Find where the given text appears and provide that cell's center as (x, y) coordinate. 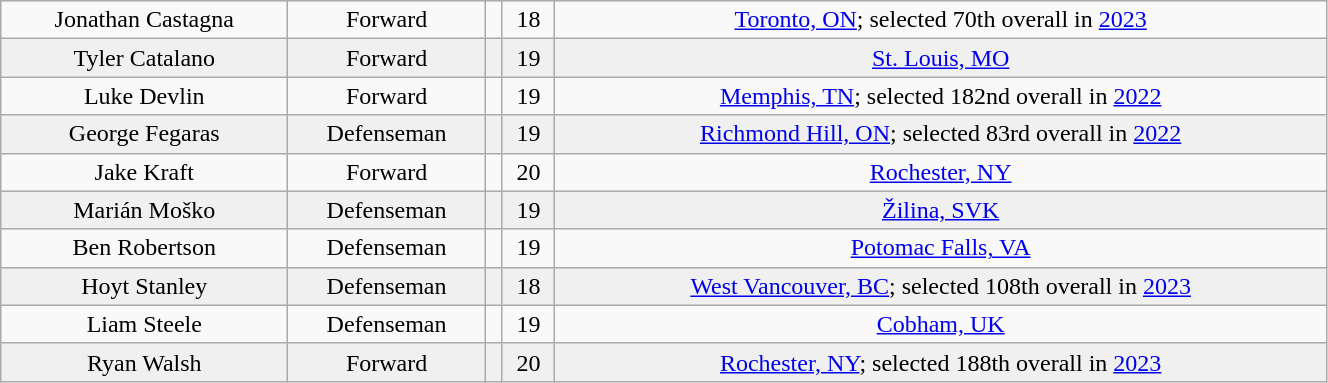
Cobham, UK (941, 324)
Ben Robertson (144, 248)
George Fegaras (144, 134)
Marián Moško (144, 210)
Toronto, ON; selected 70th overall in 2023 (941, 20)
Žilina, SVK (941, 210)
Memphis, TN; selected 182nd overall in 2022 (941, 96)
Richmond Hill, ON; selected 83rd overall in 2022 (941, 134)
Potomac Falls, VA (941, 248)
Rochester, NY; selected 188th overall in 2023 (941, 362)
St. Louis, MO (941, 58)
Jonathan Castagna (144, 20)
West Vancouver, BC; selected 108th overall in 2023 (941, 286)
Ryan Walsh (144, 362)
Luke Devlin (144, 96)
Rochester, NY (941, 172)
Hoyt Stanley (144, 286)
Jake Kraft (144, 172)
Tyler Catalano (144, 58)
Liam Steele (144, 324)
